Search for the cell housing the specified text and yield its (x, y) center coordinate. 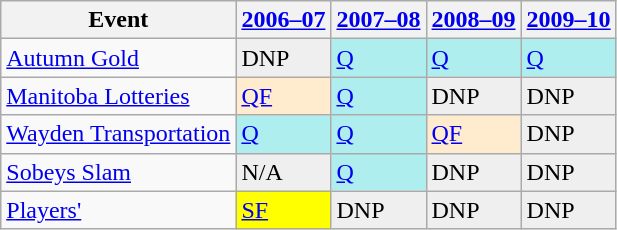
Sobeys Slam (118, 172)
2006–07 (284, 20)
Players' (118, 210)
2007–08 (378, 20)
2008–09 (474, 20)
2009–10 (568, 20)
Wayden Transportation (118, 134)
Event (118, 20)
N/A (284, 172)
SF (284, 210)
Autumn Gold (118, 58)
Manitoba Lotteries (118, 96)
